Detect which cell encompasses the target text, then output its (X, Y) center coordinate. 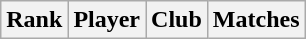
Rank (34, 20)
Matches (256, 20)
Club (177, 20)
Player (107, 20)
